Detect which cell encompasses the target text, then output its [X, Y] center coordinate. 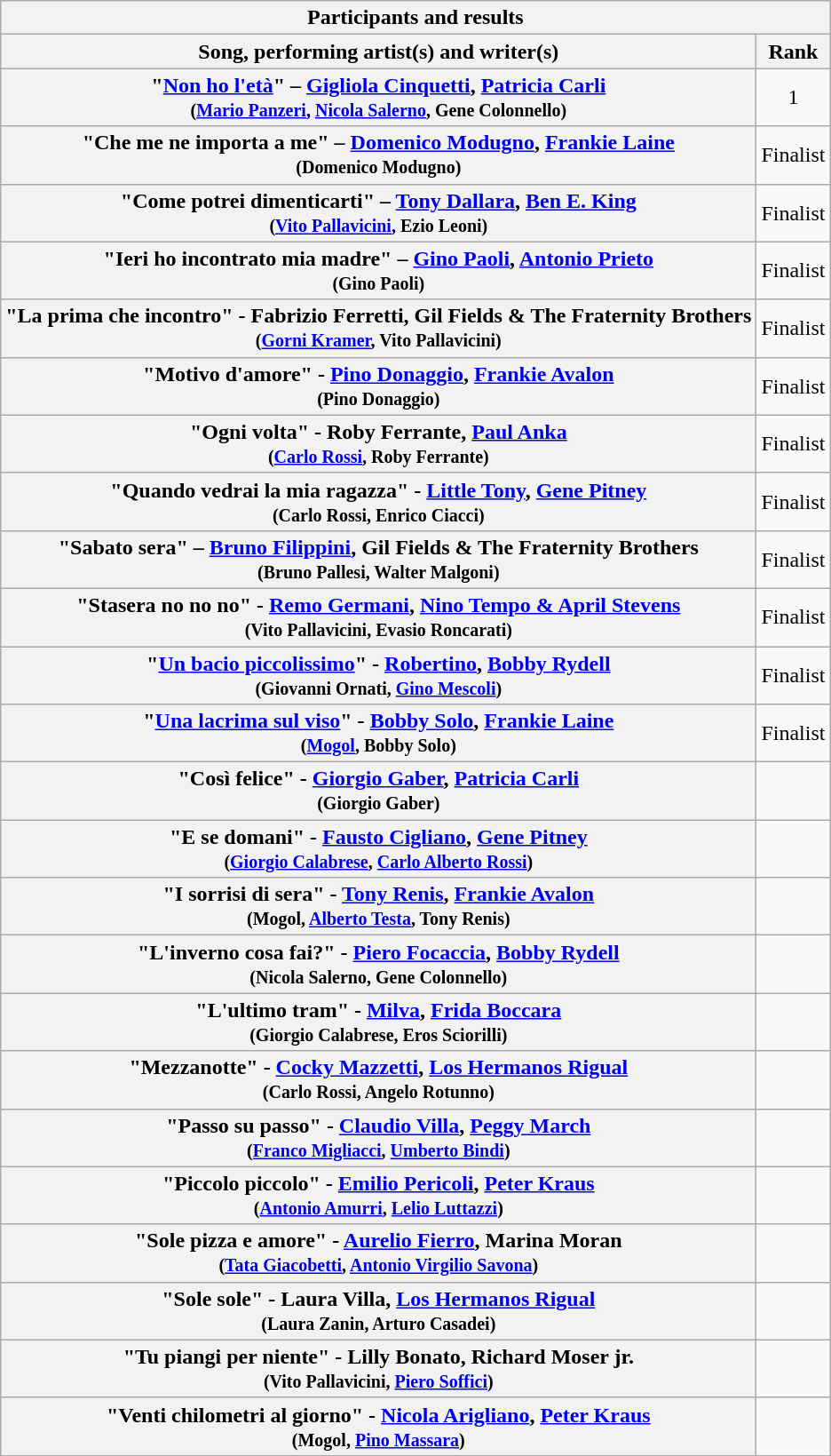
"Ogni volta" - Roby Ferrante, Paul Anka (Carlo Rossi, Roby Ferrante) [378, 444]
"Mezzanotte" - Cocky Mazzetti, Los Hermanos Rigual (Carlo Rossi, Angelo Rotunno) [378, 1080]
Rank [794, 52]
"Venti chilometri al giorno" - Nicola Arigliano, Peter Kraus (Mogol, Pino Massara) [378, 1427]
"Tu piangi per niente" - Lilly Bonato, Richard Moser jr. (Vito Pallavicini, Piero Soffici) [378, 1368]
"Un bacio piccolissimo" - Robertino, Bobby Rydell (Giovanni Ornati, Gino Mescoli) [378, 675]
Song, performing artist(s) and writer(s) [378, 52]
"Come potrei dimenticarti" – Tony Dallara, Ben E. King (Vito Pallavicini, Ezio Leoni) [378, 213]
1 [794, 98]
"E se domani" - Fausto Cigliano, Gene Pitney (Giorgio Calabrese, Carlo Alberto Rossi) [378, 849]
"Stasera no no no" - Remo Germani, Nino Tempo & April Stevens (Vito Pallavicini, Evasio Roncarati) [378, 617]
"L'ultimo tram" - Milva, Frida Boccara (Giorgio Calabrese, Eros Sciorilli) [378, 1022]
"Ieri ho incontrato mia madre" – Gino Paoli, Antonio Prieto (Gino Paoli) [378, 270]
"Che me ne importa a me" – Domenico Modugno, Frankie Laine (Domenico Modugno) [378, 155]
"Sole sole" - Laura Villa, Los Hermanos Rigual (Laura Zanin, Arturo Casadei) [378, 1311]
"Quando vedrai la mia ragazza" - Little Tony, Gene Pitney (Carlo Rossi, Enrico Ciacci) [378, 501]
"Così felice" - Giorgio Gaber, Patricia Carli (Giorgio Gaber) [378, 791]
"Una lacrima sul viso" - Bobby Solo, Frankie Laine (Mogol, Bobby Solo) [378, 734]
"I sorrisi di sera" - Tony Renis, Frankie Avalon (Mogol, Alberto Testa, Tony Renis) [378, 906]
Participants and results [415, 18]
"Motivo d'amore" - Pino Donaggio, Frankie Avalon (Pino Donaggio) [378, 386]
"La prima che incontro" - Fabrizio Ferretti, Gil Fields & The Fraternity Brothers (Gorni Kramer, Vito Pallavicini) [378, 329]
"Sabato sera" – Bruno Filippini, Gil Fields & The Fraternity Brothers (Bruno Pallesi, Walter Malgoni) [378, 560]
"L'inverno cosa fai?" - Piero Focaccia, Bobby Rydell (Nicola Salerno, Gene Colonnello) [378, 965]
"Non ho l'età" – Gigliola Cinquetti, Patricia Carli (Mario Panzeri, Nicola Salerno, Gene Colonnello) [378, 98]
"Sole pizza e amore" - Aurelio Fierro, Marina Moran (Tata Giacobetti, Antonio Virgilio Savona) [378, 1253]
"Passo su passo" - Claudio Villa, Peggy March (Franco Migliacci, Umberto Bindi) [378, 1137]
"Piccolo piccolo" - Emilio Pericoli, Peter Kraus (Antonio Amurri, Lelio Luttazzi) [378, 1196]
